Output the (X, Y) coordinate of the center of the cell containing the given text.  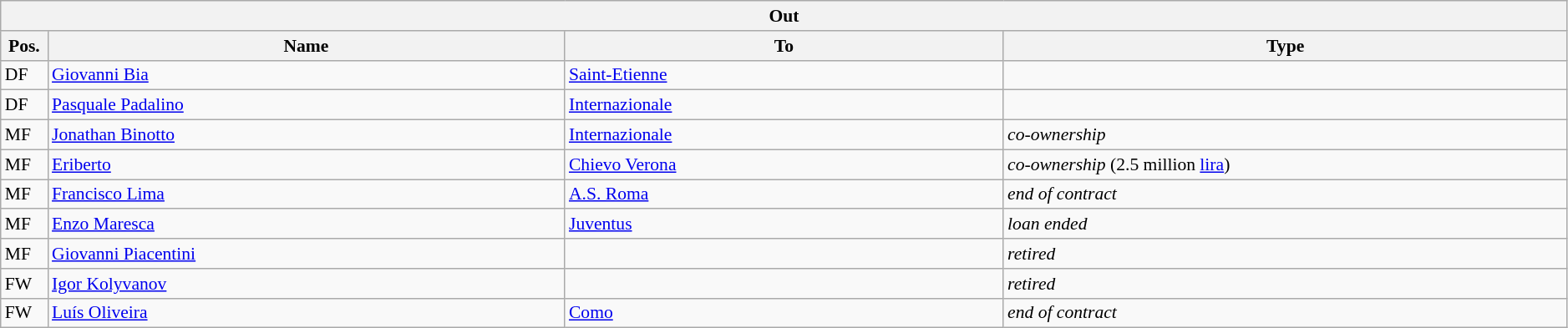
Como (784, 313)
Giovanni Bia (306, 75)
Giovanni Piacentini (306, 254)
Saint-Etienne (784, 75)
Luís Oliveira (306, 313)
Juventus (784, 225)
loan ended (1285, 225)
A.S. Roma (784, 194)
Francisco Lima (306, 194)
Jonathan Binotto (306, 135)
Igor Kolyvanov (306, 284)
Chievo Verona (784, 164)
Pos. (24, 46)
Out (784, 16)
Eriberto (306, 164)
Name (306, 46)
co-ownership (2.5 million lira) (1285, 164)
Pasquale Padalino (306, 105)
Enzo Maresca (306, 225)
Type (1285, 46)
co-ownership (1285, 135)
To (784, 46)
